Capture the cell that displays the provided text and extract its [x, y] central coordinate. 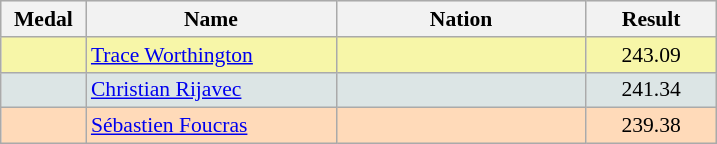
241.34 [651, 90]
243.09 [651, 55]
Trace Worthington [211, 55]
239.38 [651, 126]
Sébastien Foucras [211, 126]
Medal [44, 19]
Name [211, 19]
Nation [461, 19]
Christian Rijavec [211, 90]
Result [651, 19]
